Determine the (X, Y) coordinate at the center of the cell enclosing the given text.  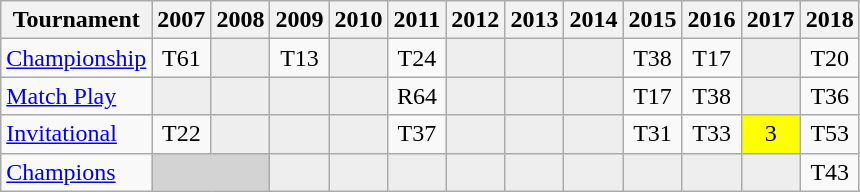
Tournament (76, 20)
T13 (300, 58)
T31 (652, 134)
2015 (652, 20)
T61 (182, 58)
2018 (830, 20)
T24 (417, 58)
2013 (534, 20)
2007 (182, 20)
2008 (240, 20)
Champions (76, 172)
R64 (417, 96)
2011 (417, 20)
T43 (830, 172)
T37 (417, 134)
2012 (476, 20)
2009 (300, 20)
3 (770, 134)
Championship (76, 58)
T53 (830, 134)
T33 (712, 134)
2016 (712, 20)
T20 (830, 58)
2017 (770, 20)
T22 (182, 134)
2010 (358, 20)
Invitational (76, 134)
2014 (594, 20)
Match Play (76, 96)
T36 (830, 96)
